Identify which cell holds the provided text, then report its (X, Y) central coordinate. 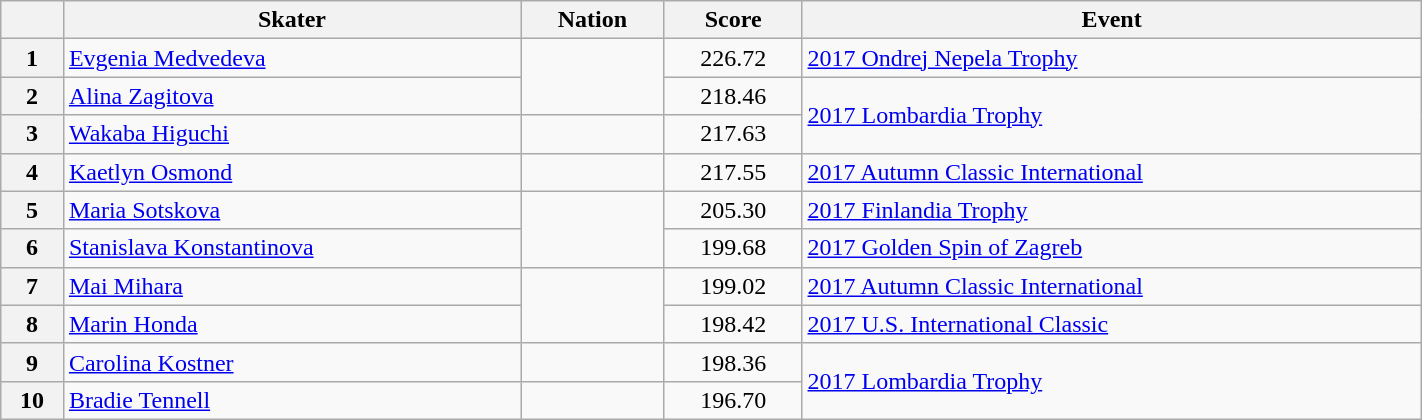
2017 Finlandia Trophy (1112, 210)
Carolina Kostner (292, 362)
205.30 (733, 210)
2017 Golden Spin of Zagreb (1112, 248)
Wakaba Higuchi (292, 134)
217.63 (733, 134)
226.72 (733, 58)
2 (32, 96)
7 (32, 286)
2017 U.S. International Classic (1112, 324)
Stanislava Konstantinova (292, 248)
198.42 (733, 324)
9 (32, 362)
196.70 (733, 400)
198.36 (733, 362)
Score (733, 20)
199.68 (733, 248)
Alina Zagitova (292, 96)
Skater (292, 20)
218.46 (733, 96)
Evgenia Medvedeva (292, 58)
Nation (593, 20)
2017 Ondrej Nepela Trophy (1112, 58)
217.55 (733, 172)
Maria Sotskova (292, 210)
Marin Honda (292, 324)
Event (1112, 20)
5 (32, 210)
Bradie Tennell (292, 400)
3 (32, 134)
8 (32, 324)
1 (32, 58)
Kaetlyn Osmond (292, 172)
10 (32, 400)
4 (32, 172)
Mai Mihara (292, 286)
6 (32, 248)
199.02 (733, 286)
